Determine the (X, Y) coordinate at the center of the cell enclosing the given text.  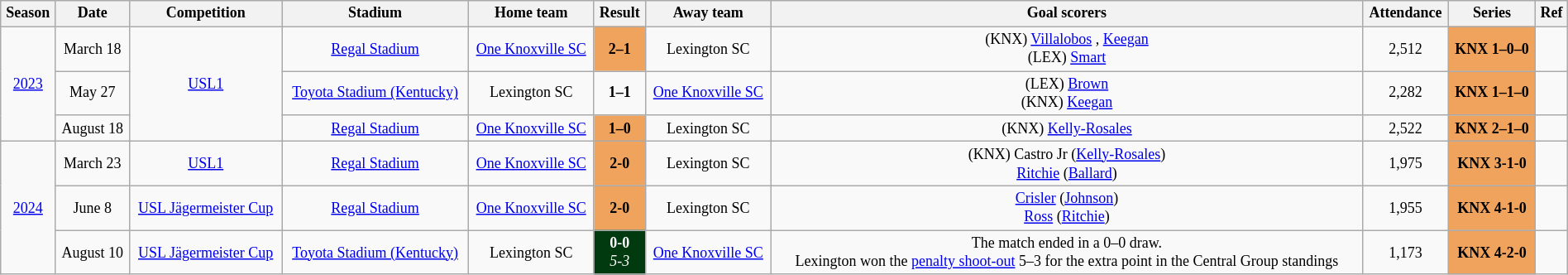
1,173 (1405, 253)
1–1 (619, 94)
Season (28, 13)
March 18 (93, 49)
1–0 (619, 128)
KNX 1–1–0 (1492, 94)
2,522 (1405, 128)
2,512 (1405, 49)
Goal scorers (1067, 13)
(KNX) Castro Jr (Kelly-Rosales)Ritchie (Ballard) (1067, 163)
KNX 2–1–0 (1492, 128)
Home team (531, 13)
(LEX) Brown (KNX) Keegan (1067, 94)
August 10 (93, 253)
1,955 (1405, 208)
Competition (205, 13)
2–1 (619, 49)
Away team (708, 13)
1,975 (1405, 163)
0-05-3 (619, 253)
Date (93, 13)
The match ended in a 0–0 draw.Lexington won the penalty shoot-out 5–3 for the extra point in the Central Group standings (1067, 253)
Ref (1551, 13)
Series (1492, 13)
May 27 (93, 94)
Crisler (Johnson)Ross (Ritchie) (1067, 208)
Attendance (1405, 13)
KNX 1–0–0 (1492, 49)
June 8 (93, 208)
Stadium (375, 13)
(KNX) Villalobos , Keegan (LEX) Smart (1067, 49)
2,282 (1405, 94)
(KNX) Kelly-Rosales (1067, 128)
KNX 4-1-0 (1492, 208)
2023 (28, 84)
Result (619, 13)
August 18 (93, 128)
March 23 (93, 163)
KNX 3-1-0 (1492, 163)
KNX 4-2-0 (1492, 253)
2024 (28, 207)
